From the cell containing the given text, extract its center point as (X, Y) coordinate. 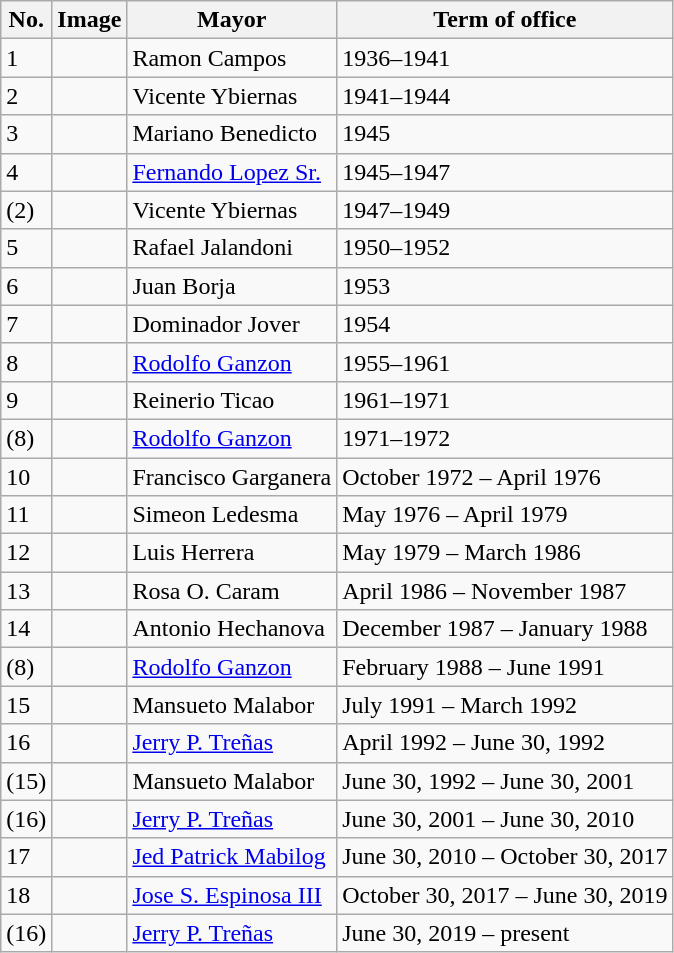
10 (26, 477)
1947–1949 (505, 210)
3 (26, 134)
February 1988 – June 1991 (505, 667)
8 (26, 362)
Dominador Jover (232, 324)
5 (26, 248)
1945 (505, 134)
1936–1941 (505, 58)
1941–1944 (505, 96)
(2) (26, 210)
June 30, 1992 – June 30, 2001 (505, 781)
April 1992 – June 30, 1992 (505, 743)
2 (26, 96)
11 (26, 515)
18 (26, 895)
December 1987 – January 1988 (505, 629)
Term of office (505, 20)
Rosa O. Caram (232, 591)
6 (26, 286)
15 (26, 705)
Luis Herrera (232, 553)
Rafael Jalandoni (232, 248)
Ramon Campos (232, 58)
7 (26, 324)
9 (26, 400)
July 1991 – March 1992 (505, 705)
1 (26, 58)
October 1972 – April 1976 (505, 477)
17 (26, 857)
13 (26, 591)
14 (26, 629)
June 30, 2019 – present (505, 933)
May 1976 – April 1979 (505, 515)
1961–1971 (505, 400)
April 1986 – November 1987 (505, 591)
Mayor (232, 20)
1954 (505, 324)
May 1979 – March 1986 (505, 553)
Francisco Garganera (232, 477)
Reinerio Ticao (232, 400)
Jose S. Espinosa III (232, 895)
June 30, 2010 – October 30, 2017 (505, 857)
October 30, 2017 – June 30, 2019 (505, 895)
Juan Borja (232, 286)
4 (26, 172)
June 30, 2001 – June 30, 2010 (505, 819)
1953 (505, 286)
Fernando Lopez Sr. (232, 172)
No. (26, 20)
1971–1972 (505, 438)
Mariano Benedicto (232, 134)
Antonio Hechanova (232, 629)
Jed Patrick Mabilog (232, 857)
1950–1952 (505, 248)
(15) (26, 781)
12 (26, 553)
1955–1961 (505, 362)
Simeon Ledesma (232, 515)
1945–1947 (505, 172)
16 (26, 743)
Image (90, 20)
